Return [x, y] of the center of cell containing provided text 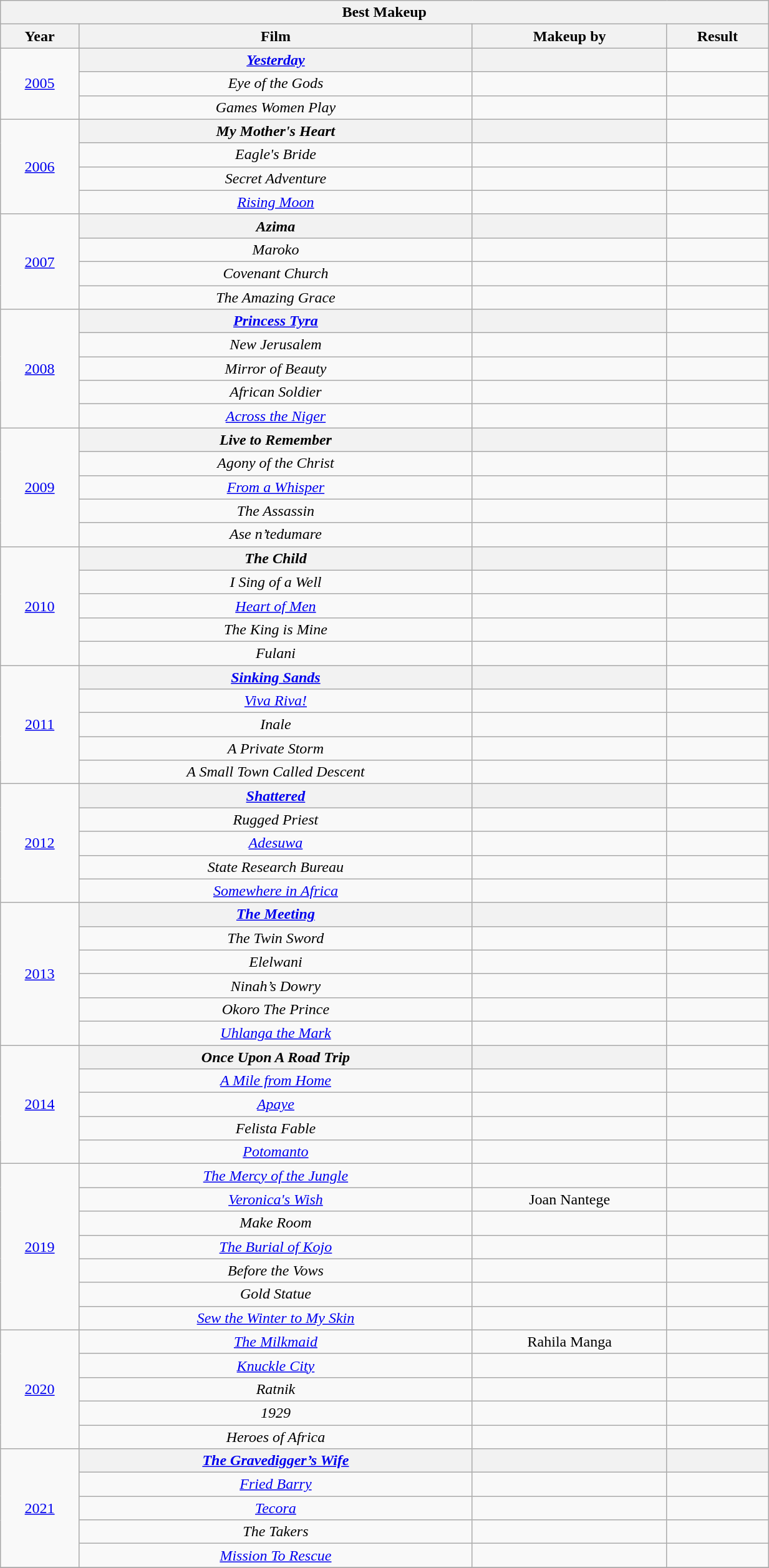
New Jerusalem [276, 345]
Elelwani [276, 962]
Sinking Sands [276, 677]
Live to Remember [276, 440]
Potomanto [276, 1152]
Princess Tyra [276, 321]
African Soldier [276, 392]
Heroes of Africa [276, 1436]
2010 [40, 606]
2012 [40, 843]
Mirror of Beauty [276, 369]
Azima [276, 226]
Rahila Manga [569, 1342]
Film [276, 36]
2021 [40, 1508]
The Takers [276, 1532]
1929 [276, 1413]
2020 [40, 1389]
2013 [40, 974]
Adesuwa [276, 843]
Games Women Play [276, 107]
The Twin Sword [276, 938]
The Assassin [276, 511]
Secret Adventure [276, 178]
Fulani [276, 653]
Eye of the Gods [276, 84]
Yesterday [276, 60]
Best Makeup [384, 12]
Rugged Priest [276, 820]
Once Upon A Road Trip [276, 1057]
I Sing of a Well [276, 582]
Mission To Rescue [276, 1556]
Gold Statue [276, 1294]
Heart of Men [276, 606]
Ratnik [276, 1389]
2008 [40, 369]
The Gravedigger’s Wife [276, 1461]
Joan Nantege [569, 1199]
Makeup by [569, 36]
Eagle's Bride [276, 155]
Result [717, 36]
Sew the Winter to My Skin [276, 1318]
Before the Vows [276, 1270]
A Mile from Home [276, 1081]
Fried Barry [276, 1484]
Veronica's Wish [276, 1199]
Maroko [276, 249]
2011 [40, 724]
A Small Town Called Descent [276, 772]
Tecora [276, 1508]
Ninah’s Dowry [276, 985]
Rising Moon [276, 202]
Covenant Church [276, 273]
The King is Mine [276, 629]
My Mother's Heart [276, 131]
Apaye [276, 1105]
2007 [40, 261]
The Meeting [276, 914]
Across the Niger [276, 416]
The Amazing Grace [276, 298]
2019 [40, 1247]
Make Room [276, 1223]
The Burial of Kojo [276, 1247]
A Private Storm [276, 748]
The Milkmaid [276, 1342]
The Mercy of the Jungle [276, 1176]
Shattered [276, 796]
Year [40, 36]
Somewhere in Africa [276, 891]
Agony of the Christ [276, 463]
2009 [40, 487]
Inale [276, 725]
Uhlanga the Mark [276, 1033]
Okoro The Prince [276, 1009]
2006 [40, 167]
Felista Fable [276, 1128]
Ase n’tedumare [276, 535]
2005 [40, 84]
Viva Riva! [276, 701]
The Child [276, 558]
Knuckle City [276, 1365]
2014 [40, 1105]
State Research Bureau [276, 867]
From a Whisper [276, 487]
